Determine the (X, Y) coordinate at the center of the cell enclosing the given text.  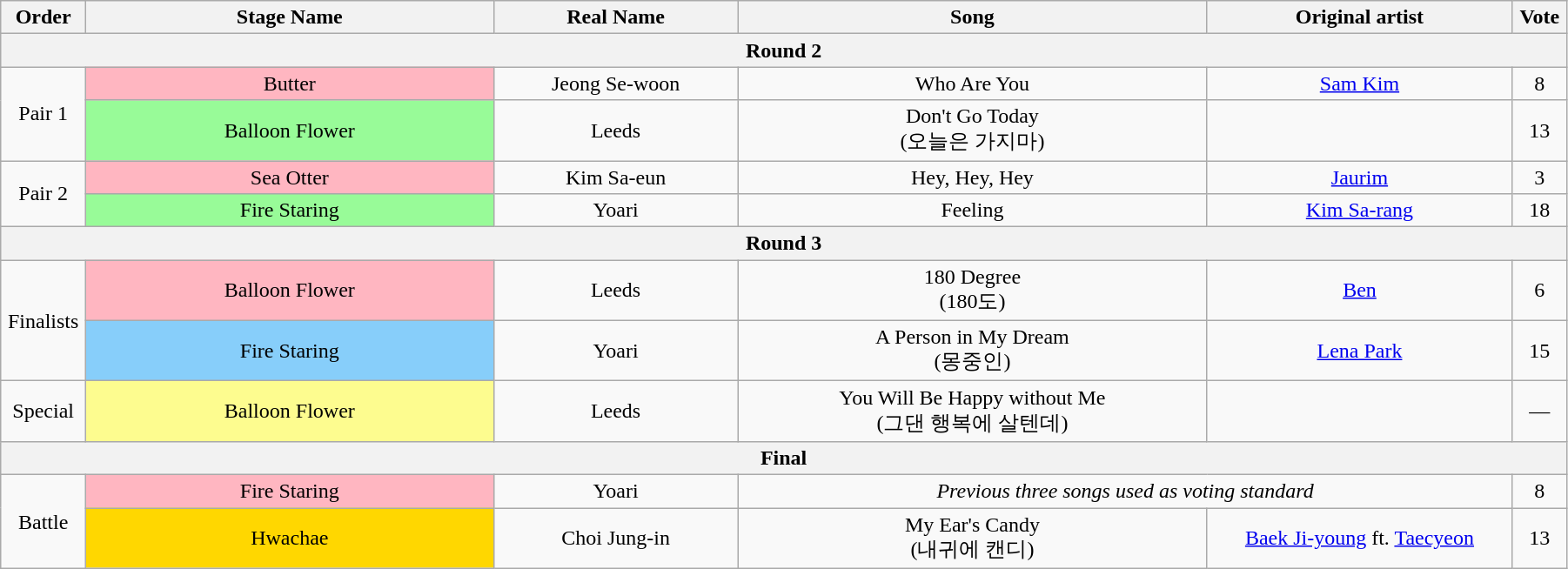
Choi Jung-in (616, 539)
Song (973, 17)
Jeong Se-woon (616, 84)
Real Name (616, 17)
Vote (1539, 17)
3 (1539, 177)
180 Degree(180도) (973, 291)
Don't Go Today(오늘은 가지마) (973, 131)
Feeling (973, 211)
Kim Sa-rang (1359, 211)
6 (1539, 291)
A Person in My Dream(몽중인) (973, 351)
Original artist (1359, 17)
Sea Otter (290, 177)
15 (1539, 351)
Hwachae (290, 539)
Who Are You (973, 84)
Stage Name (290, 17)
Pair 2 (44, 193)
— (1539, 412)
18 (1539, 211)
My Ear's Candy(내귀에 캔디) (973, 539)
Kim Sa-eun (616, 177)
Previous three songs used as voting standard (1125, 491)
Jaurim (1359, 177)
You Will Be Happy without Me(그댄 행복에 살텐데) (973, 412)
Round 2 (784, 50)
Butter (290, 84)
Finalists (44, 320)
Order (44, 17)
Pair 1 (44, 114)
Lena Park (1359, 351)
Baek Ji-young ft. Taecyeon (1359, 539)
Special (44, 412)
Ben (1359, 291)
Hey, Hey, Hey (973, 177)
Round 3 (784, 244)
Final (784, 458)
Battle (44, 521)
Sam Kim (1359, 84)
